Determine the [X, Y] coordinate at the center of the cell enclosing the given text.  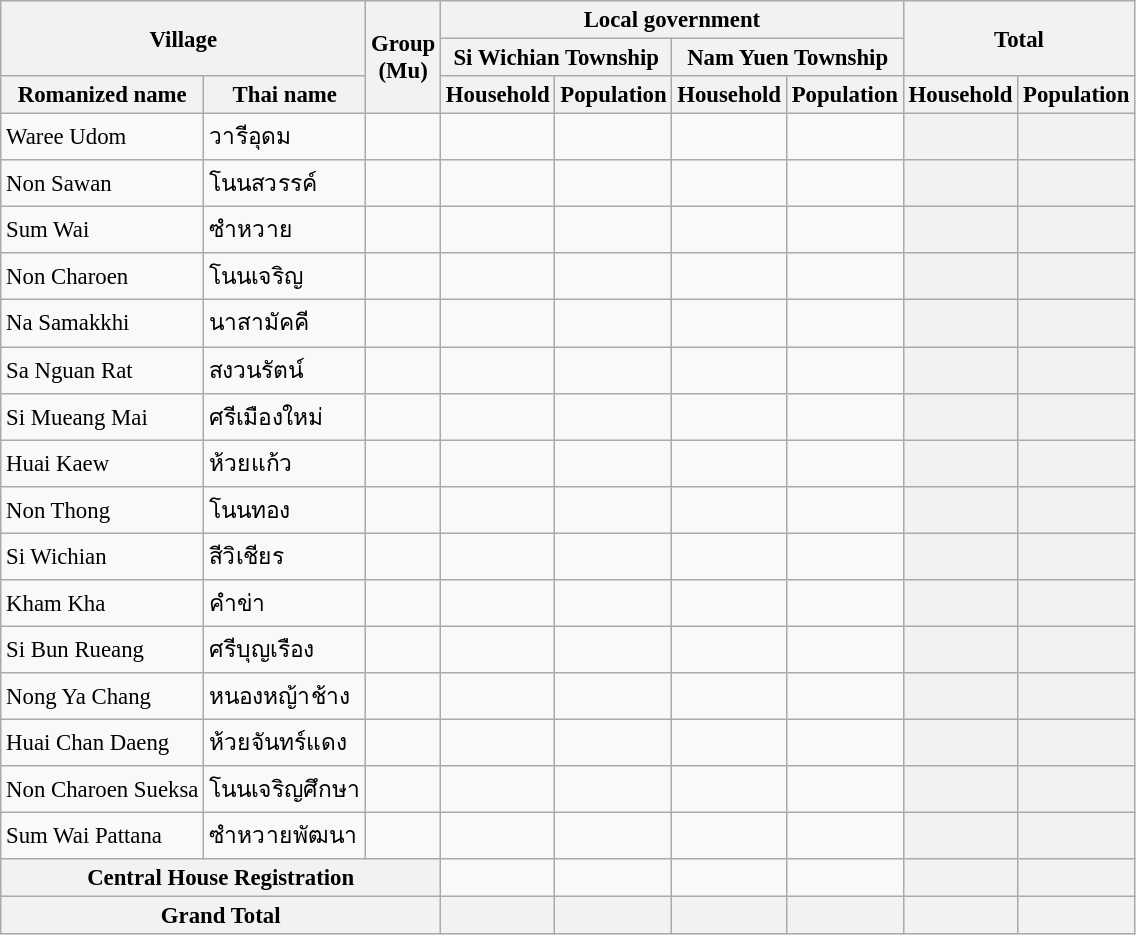
โนนสวรรค์ [285, 184]
Non Thong [102, 510]
ซำหวาย [285, 230]
นาสามัคคี [285, 324]
Si Wichian [102, 556]
ศรีเมืองใหม่ [285, 416]
Kham Kha [102, 604]
Central House Registration [221, 878]
หนองหญ้าช้าง [285, 696]
Nong Ya Chang [102, 696]
คำข่า [285, 604]
Sum Wai Pattana [102, 836]
Si Wichian Township [556, 58]
Thai name [285, 95]
Si Bun Rueang [102, 650]
Waree Udom [102, 138]
Nam Yuen Township [788, 58]
สีวิเชียร [285, 556]
โนนเจริญศึกษา [285, 790]
Grand Total [221, 916]
สงวนรัตน์ [285, 370]
โนนทอง [285, 510]
Sa Nguan Rat [102, 370]
โนนเจริญ [285, 278]
ซำหวายพัฒนา [285, 836]
วารีอุดม [285, 138]
ห้วยจันทร์แดง [285, 742]
Si Mueang Mai [102, 416]
Romanized name [102, 95]
Huai Chan Daeng [102, 742]
Local government [672, 20]
Village [184, 38]
ห้วยแก้ว [285, 464]
ศรีบุญเรือง [285, 650]
Huai Kaew [102, 464]
Sum Wai [102, 230]
Total [1018, 38]
Non Charoen [102, 278]
Group(Mu) [404, 58]
Non Charoen Sueksa [102, 790]
Non Sawan [102, 184]
Na Samakkhi [102, 324]
